Detect which cell encompasses the target text, then output its (x, y) center coordinate. 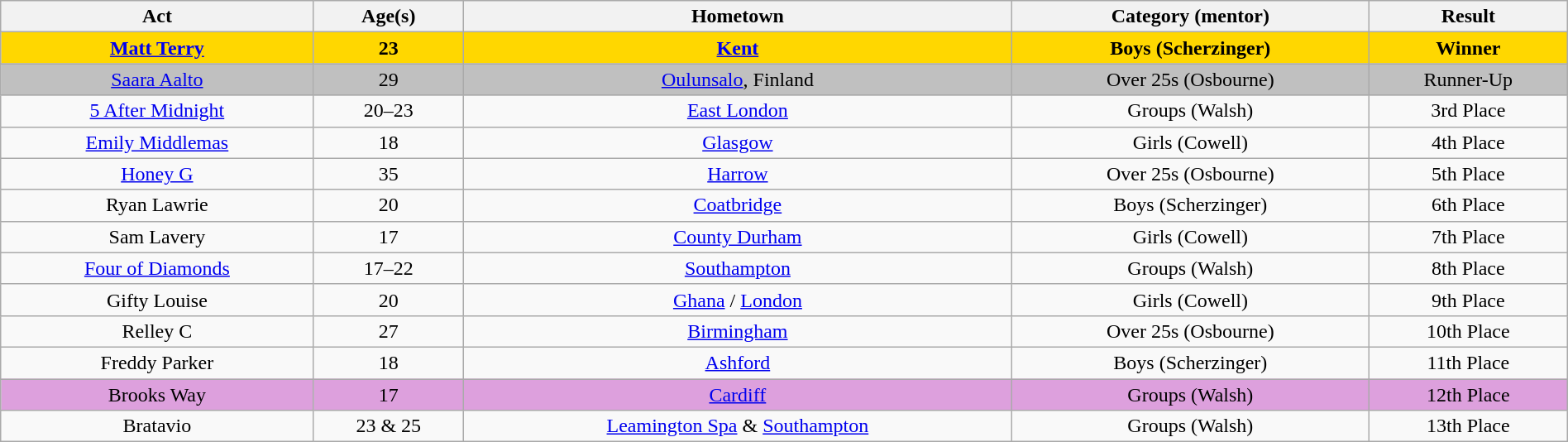
Ashford (738, 363)
10th Place (1468, 331)
6th Place (1468, 205)
County Durham (738, 237)
5th Place (1468, 174)
Category (mentor) (1190, 17)
Southampton (738, 268)
East London (738, 111)
Ghana / London (738, 300)
27 (389, 331)
9th Place (1468, 300)
23 (389, 48)
Emily Middlemas (157, 142)
Oulunsalo, Finland (738, 79)
20–23 (389, 111)
3rd Place (1468, 111)
Freddy Parker (157, 363)
17–22 (389, 268)
Birmingham (738, 331)
5 After Midnight (157, 111)
Gifty Louise (157, 300)
Result (1468, 17)
4th Place (1468, 142)
7th Place (1468, 237)
Act (157, 17)
Leamington Spa & Southampton (738, 426)
Brooks Way (157, 395)
Honey G (157, 174)
Glasgow (738, 142)
12th Place (1468, 395)
Harrow (738, 174)
Coatbridge (738, 205)
Age(s) (389, 17)
29 (389, 79)
13th Place (1468, 426)
Winner (1468, 48)
35 (389, 174)
8th Place (1468, 268)
Saara Aalto (157, 79)
Ryan Lawrie (157, 205)
Kent (738, 48)
11th Place (1468, 363)
Relley C (157, 331)
23 & 25 (389, 426)
Cardiff (738, 395)
Sam Lavery (157, 237)
Matt Terry (157, 48)
Hometown (738, 17)
Bratavio (157, 426)
Four of Diamonds (157, 268)
Runner-Up (1468, 79)
